From the cell containing the given text, extract its center point as (X, Y) coordinate. 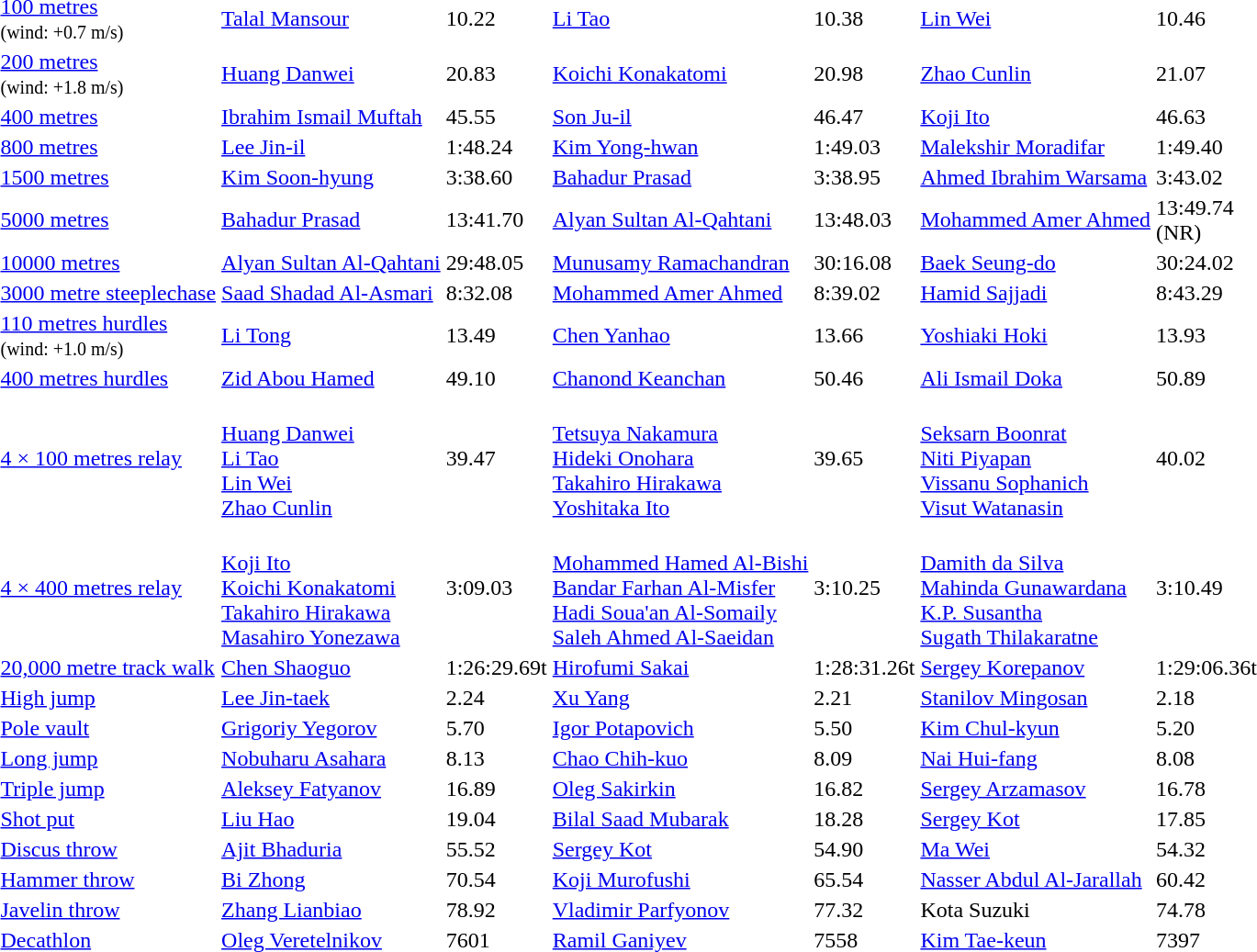
Ahmed Ibrahim Warsama (1036, 177)
Chen Yanhao (680, 336)
3:38.60 (496, 177)
65.54 (865, 879)
Mohammed Hamed Al-BishiBandar Farhan Al-MisferHadi Soua'an Al-SomailySaleh Ahmed Al-Saeidan (680, 588)
3:09.03 (496, 588)
Tetsuya NakamuraHideki OnoharaTakahiro HirakawaYoshitaka Ito (680, 458)
Hirofumi Sakai (680, 667)
Nobuharu Asahara (331, 758)
Malekshir Moradifar (1036, 147)
1:48.24 (496, 147)
46.47 (865, 117)
19.04 (496, 819)
20.98 (865, 73)
Nai Hui-fang (1036, 758)
1:28:31.26t (865, 667)
49.10 (496, 378)
Seksarn BoonratNiti PiyapanVissanu SophanichVisut Watanasin (1036, 458)
3:10.25 (865, 588)
Lee Jin-il (331, 147)
Ajit Bhaduria (331, 849)
Ibrahim Ismail Muftah (331, 117)
Huang DanweiLi TaoLin WeiZhao Cunlin (331, 458)
5.50 (865, 728)
70.54 (496, 879)
Sergey Korepanov (1036, 667)
Koichi Konakatomi (680, 73)
16.82 (865, 789)
1:26:29.69t (496, 667)
Zid Abou Hamed (331, 378)
1:49.03 (865, 147)
54.90 (865, 849)
Chao Chih-kuo (680, 758)
Igor Potapovich (680, 728)
Kim Chul-kyun (1036, 728)
Zhang Lianbiao (331, 910)
Kim Soon-hyung (331, 177)
77.32 (865, 910)
Bilal Saad Mubarak (680, 819)
78.92 (496, 910)
Ma Wei (1036, 849)
Nasser Abdul Al-Jarallah (1036, 879)
8:39.02 (865, 293)
Kota Suzuki (1036, 910)
Grigoriy Yegorov (331, 728)
Damith da SilvaMahinda GunawardanaK.P. SusanthaSugath Thilakaratne (1036, 588)
50.46 (865, 378)
3:38.95 (865, 177)
Koji Ito (1036, 117)
13.66 (865, 336)
8.09 (865, 758)
45.55 (496, 117)
29:48.05 (496, 263)
55.52 (496, 849)
Zhao Cunlin (1036, 73)
Stanilov Mingosan (1036, 698)
Chanond Keanchan (680, 378)
13:41.70 (496, 220)
Aleksey Fatyanov (331, 789)
Lee Jin-taek (331, 698)
Yoshiaki Hoki (1036, 336)
Kim Yong-hwan (680, 147)
39.65 (865, 458)
2.21 (865, 698)
13:48.03 (865, 220)
Baek Seung-do (1036, 263)
30:16.08 (865, 263)
Hamid Sajjadi (1036, 293)
20.83 (496, 73)
Chen Shaoguo (331, 667)
2.24 (496, 698)
Xu Yang (680, 698)
Vladimir Parfyonov (680, 910)
Son Ju-il (680, 117)
Huang Danwei (331, 73)
Munusamy Ramachandran (680, 263)
Bi Zhong (331, 879)
Koji ItoKoichi KonakatomiTakahiro HirakawaMasahiro Yonezawa (331, 588)
18.28 (865, 819)
Sergey Arzamasov (1036, 789)
16.89 (496, 789)
Li Tong (331, 336)
Koji Murofushi (680, 879)
Liu Hao (331, 819)
13.49 (496, 336)
5.70 (496, 728)
8.13 (496, 758)
39.47 (496, 458)
Ali Ismail Doka (1036, 378)
Saad Shadad Al-Asmari (331, 293)
8:32.08 (496, 293)
Oleg Sakirkin (680, 789)
